For the text-containing cell, return its midpoint in [X, Y] coordinate format. 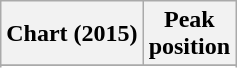
Chart (2015) [72, 34]
Peakposition [189, 34]
